Pinpoint the cell where the given text exists, returning its (X, Y) midpoint coordinate. 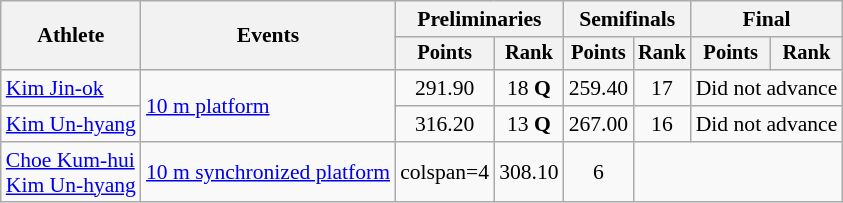
Choe Kum-huiKim Un-hyang (71, 172)
16 (662, 124)
13 Q (528, 124)
Semifinals (628, 19)
18 Q (528, 88)
Kim Jin-ok (71, 88)
Kim Un-hyang (71, 124)
267.00 (598, 124)
Events (268, 36)
Athlete (71, 36)
17 (662, 88)
Preliminaries (480, 19)
291.90 (444, 88)
colspan=4 (444, 172)
10 m synchronized platform (268, 172)
308.10 (528, 172)
6 (598, 172)
259.40 (598, 88)
Final (767, 19)
316.20 (444, 124)
10 m platform (268, 106)
